Pinpoint the cell where the given text exists, returning its (X, Y) midpoint coordinate. 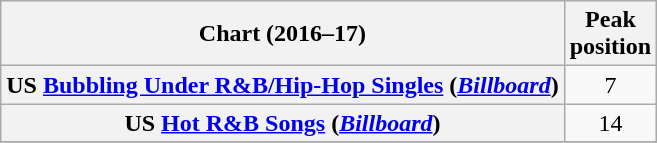
Chart (2016–17) (282, 34)
Peakposition (610, 34)
US Hot R&B Songs (Billboard) (282, 123)
14 (610, 123)
7 (610, 85)
US Bubbling Under R&B/Hip-Hop Singles (Billboard) (282, 85)
